Find where the given text appears and provide that cell's center as [x, y] coordinate. 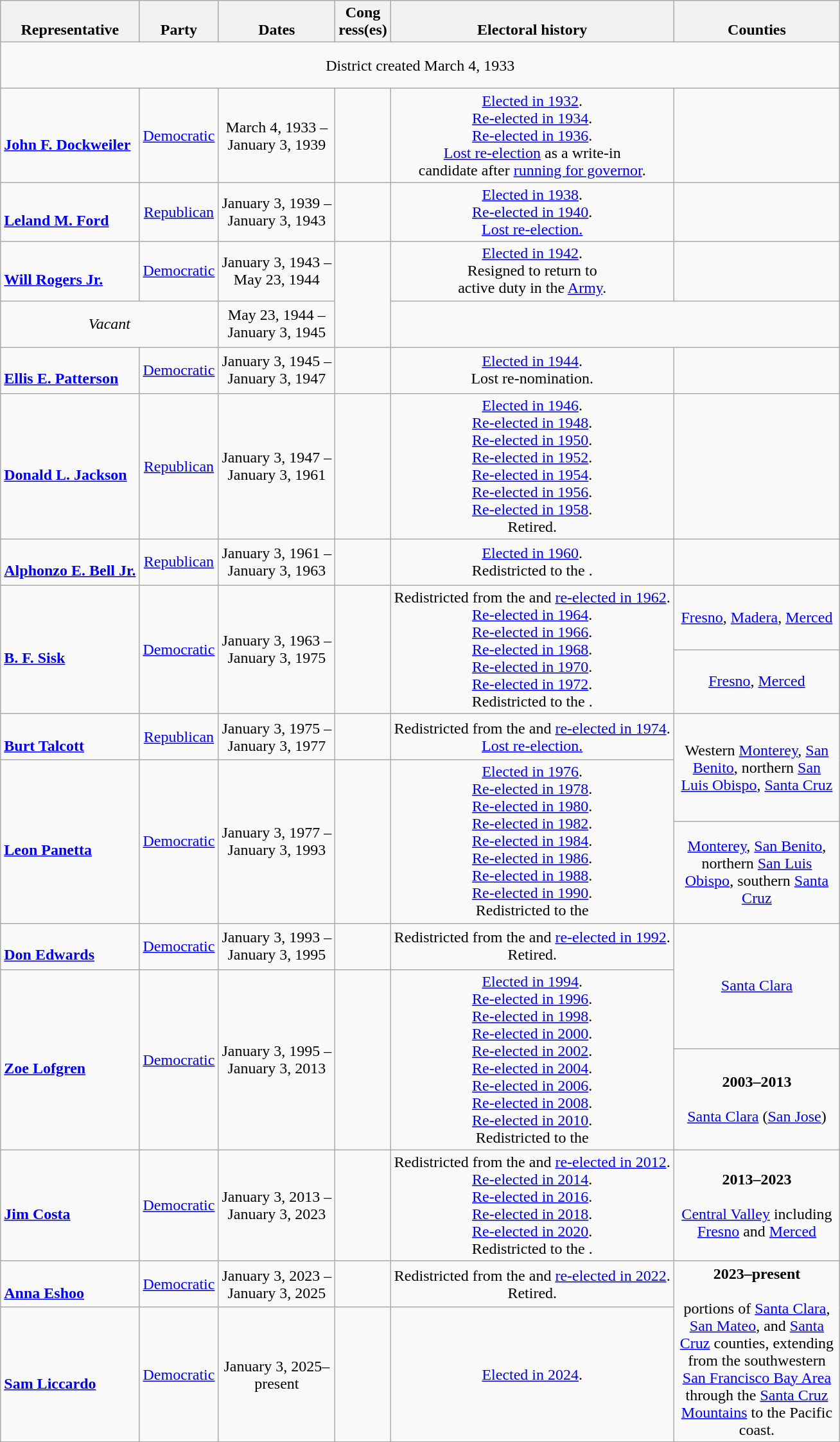
Ellis E. Patterson [70, 370]
January 3, 2025–present [277, 1375]
Redistricted from the and re-elected in 1974.Lost re-election. [532, 737]
Monterey, San Benito, northern San Luis Obispo, southern Santa Cruz [757, 872]
Elected in 1960.Redistricted to the . [532, 562]
2003–2013Santa Clara (San Jose) [757, 1100]
Will Rogers Jr. [70, 271]
Redistricted from the and re-elected in 2022.Retired. [532, 1284]
Anna Eshoo [70, 1284]
Elected in 1938.Re-elected in 1940.Lost re-election. [532, 212]
Elected in 1944.Lost re-nomination. [532, 370]
B. F. Sisk [70, 649]
January 3, 1993 –January 3, 1995 [277, 946]
Fresno, Madera, Merced [757, 617]
Western Monterey, San Benito, northern San Luis Obispo, Santa Cruz [757, 768]
Elected in 1942.Resigned to return to active duty in the Army. [532, 271]
Elected in 2024. [532, 1375]
District created March 4, 1933 [420, 66]
Sam Liccardo [70, 1375]
Vacant [109, 324]
Santa Clara [757, 985]
2013–2023Central Valley including Fresno and Merced [757, 1205]
Burt Talcott [70, 737]
January 3, 1947 –January 3, 1961 [277, 466]
Party [179, 22]
January 3, 2013 –January 3, 2023 [277, 1205]
Fresno, Merced [757, 681]
John F. Dockweiler [70, 136]
January 3, 1975 –January 3, 1977 [277, 737]
Redistricted from the and re-elected in 1992.Retired. [532, 946]
January 3, 1995 –January 3, 2013 [277, 1060]
Donald L. Jackson [70, 466]
Elected in 1932.Re-elected in 1934.Re-elected in 1936.Lost re-election as a write-in candidate after running for governor. [532, 136]
Redistricted from the and re-elected in 2012.Re-elected in 2014.Re-elected in 2016.Re-elected in 2018.Re-elected in 2020.Redistricted to the . [532, 1205]
January 3, 1943 –May 23, 1944 [277, 271]
January 3, 1961 –January 3, 1963 [277, 562]
January 3, 1939 –January 3, 1943 [277, 212]
Leon Panetta [70, 841]
Alphonzo E. Bell Jr. [70, 562]
January 3, 1963 –January 3, 1975 [277, 649]
Don Edwards [70, 946]
January 3, 1945 –January 3, 1947 [277, 370]
Zoe Lofgren [70, 1060]
Representative [70, 22]
Jim Costa [70, 1205]
Congress(es) [363, 22]
Electoral history [532, 22]
Counties [757, 22]
Leland M. Ford [70, 212]
March 4, 1933 –January 3, 1939 [277, 136]
January 3, 2023 –January 3, 2025 [277, 1284]
May 23, 1944 –January 3, 1945 [277, 324]
Elected in 1946.Re-elected in 1948.Re-elected in 1950.Re-elected in 1952.Re-elected in 1954.Re-elected in 1956.Re-elected in 1958.Retired. [532, 466]
January 3, 1977 –January 3, 1993 [277, 841]
Dates [277, 22]
